Output the [X, Y] coordinate of the center of the cell containing the given text.  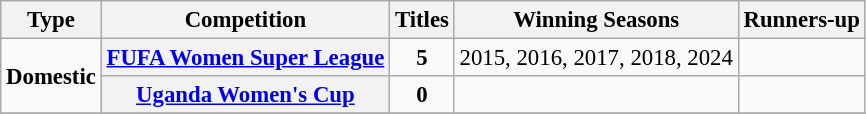
Domestic [51, 76]
Runners-up [802, 20]
2015, 2016, 2017, 2018, 2024 [596, 58]
Uganda Women's Cup [245, 95]
Winning Seasons [596, 20]
FUFA Women Super League [245, 58]
Type [51, 20]
Competition [245, 20]
0 [422, 95]
5 [422, 58]
Titles [422, 20]
